Search for the cell housing the specified text and yield its (X, Y) center coordinate. 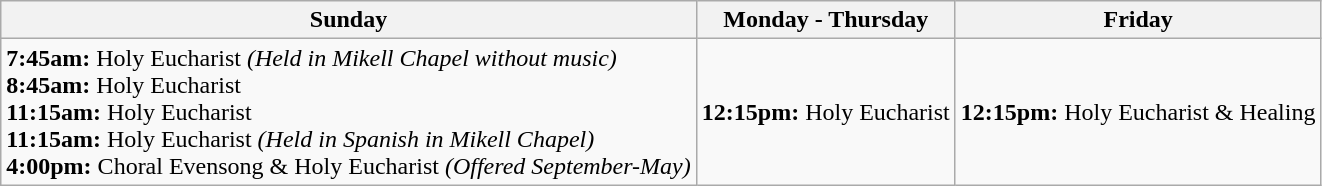
Monday - Thursday (826, 20)
Friday (1138, 20)
12:15pm: Holy Eucharist (826, 112)
12:15pm: Holy Eucharist & Healing (1138, 112)
Sunday (349, 20)
